Return the (x, y) coordinate for the center point of the cell that contains the specified text.  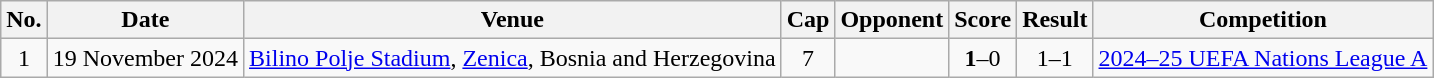
7 (808, 58)
No. (24, 20)
2024–25 UEFA Nations League A (1263, 58)
1–1 (1055, 58)
Cap (808, 20)
Score (983, 20)
Bilino Polje Stadium, Zenica, Bosnia and Herzegovina (513, 58)
Opponent (892, 20)
Date (145, 20)
Competition (1263, 20)
1–0 (983, 58)
1 (24, 58)
19 November 2024 (145, 58)
Venue (513, 20)
Result (1055, 20)
